Pinpoint the cell where the given text exists, returning its [X, Y] midpoint coordinate. 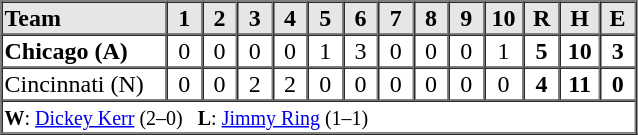
8 [430, 18]
9 [466, 18]
6 [360, 18]
W: Dickey Kerr (2–0) L: Jimmy Ring (1–1) [319, 116]
R [542, 18]
E [618, 18]
7 [396, 18]
Cincinnati (N) [84, 84]
Team [84, 18]
H [580, 18]
Chicago (A) [84, 50]
11 [580, 84]
